Find where the given text appears and provide that cell's center as [x, y] coordinate. 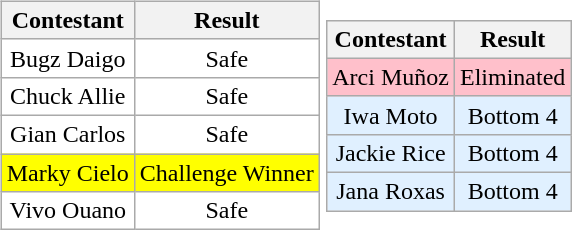
Eliminated [512, 77]
Jackie Rice [391, 153]
Challenge Winner [226, 173]
Chuck Allie [68, 96]
Arci Muñoz [391, 77]
Jana Roxas [391, 192]
Bugz Daigo [68, 58]
Marky Cielo [68, 173]
Vivo Ouano [68, 211]
Gian Carlos [68, 134]
Iwa Moto [391, 115]
